Search for the cell housing the specified text and yield its (x, y) center coordinate. 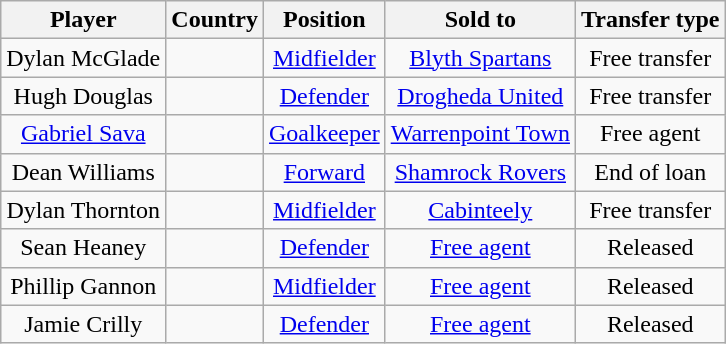
Drogheda United (480, 96)
Hugh Douglas (84, 96)
Shamrock Rovers (480, 172)
Blyth Spartans (480, 58)
Gabriel Sava (84, 134)
Goalkeeper (325, 134)
Sean Heaney (84, 248)
Phillip Gannon (84, 286)
Warrenpoint Town (480, 134)
Dylan McGlade (84, 58)
Cabinteely (480, 210)
Dylan Thornton (84, 210)
Sold to (480, 20)
Dean Williams (84, 172)
Forward (325, 172)
End of loan (650, 172)
Position (325, 20)
Player (84, 20)
Country (215, 20)
Jamie Crilly (84, 324)
Transfer type (650, 20)
